For the text-containing cell, return its midpoint in (X, Y) coordinate format. 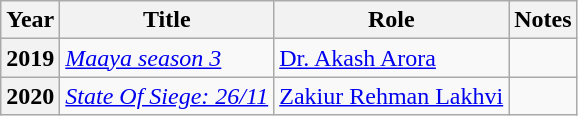
Role (392, 20)
State Of Siege: 26/11 (167, 96)
Zakiur Rehman Lakhvi (392, 96)
Title (167, 20)
2020 (30, 96)
2019 (30, 58)
Notes (543, 20)
Dr. Akash Arora (392, 58)
Maaya season 3 (167, 58)
Year (30, 20)
